Output the (x, y) coordinate of the center of the cell containing the given text.  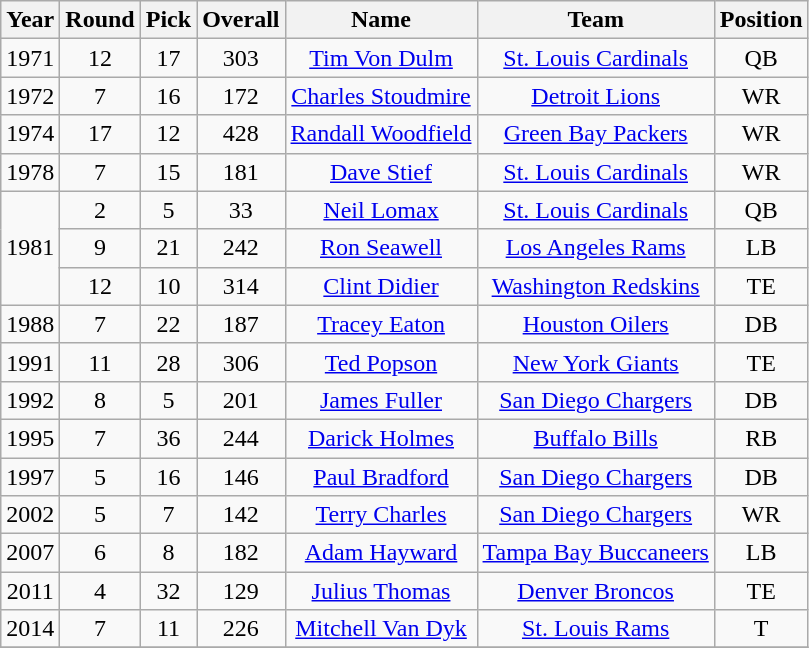
21 (168, 248)
Overall (241, 20)
Neil Lomax (381, 210)
Clint Didier (381, 286)
129 (241, 591)
226 (241, 629)
187 (241, 324)
1971 (30, 58)
Washington Redskins (596, 286)
36 (168, 438)
1995 (30, 438)
1974 (30, 134)
1981 (30, 248)
33 (241, 210)
Ted Popson (381, 362)
Ron Seawell (381, 248)
146 (241, 477)
314 (241, 286)
T (761, 629)
Denver Broncos (596, 591)
28 (168, 362)
1978 (30, 172)
James Fuller (381, 400)
2014 (30, 629)
Adam Hayward (381, 553)
181 (241, 172)
Mitchell Van Dyk (381, 629)
Paul Bradford (381, 477)
2 (100, 210)
242 (241, 248)
Julius Thomas (381, 591)
Los Angeles Rams (596, 248)
Terry Charles (381, 515)
Green Bay Packers (596, 134)
Name (381, 20)
22 (168, 324)
2007 (30, 553)
6 (100, 553)
15 (168, 172)
2011 (30, 591)
244 (241, 438)
1997 (30, 477)
Darick Holmes (381, 438)
428 (241, 134)
32 (168, 591)
1991 (30, 362)
Tracey Eaton (381, 324)
Round (100, 20)
303 (241, 58)
Position (761, 20)
St. Louis Rams (596, 629)
Tampa Bay Buccaneers (596, 553)
10 (168, 286)
4 (100, 591)
2002 (30, 515)
Pick (168, 20)
Dave Stief (381, 172)
Buffalo Bills (596, 438)
1972 (30, 96)
Year (30, 20)
1988 (30, 324)
182 (241, 553)
Detroit Lions (596, 96)
RB (761, 438)
172 (241, 96)
New York Giants (596, 362)
Randall Woodfield (381, 134)
9 (100, 248)
306 (241, 362)
Houston Oilers (596, 324)
201 (241, 400)
Tim Von Dulm (381, 58)
142 (241, 515)
1992 (30, 400)
Team (596, 20)
Charles Stoudmire (381, 96)
